Output the [x, y] coordinate of the center of the cell containing the given text.  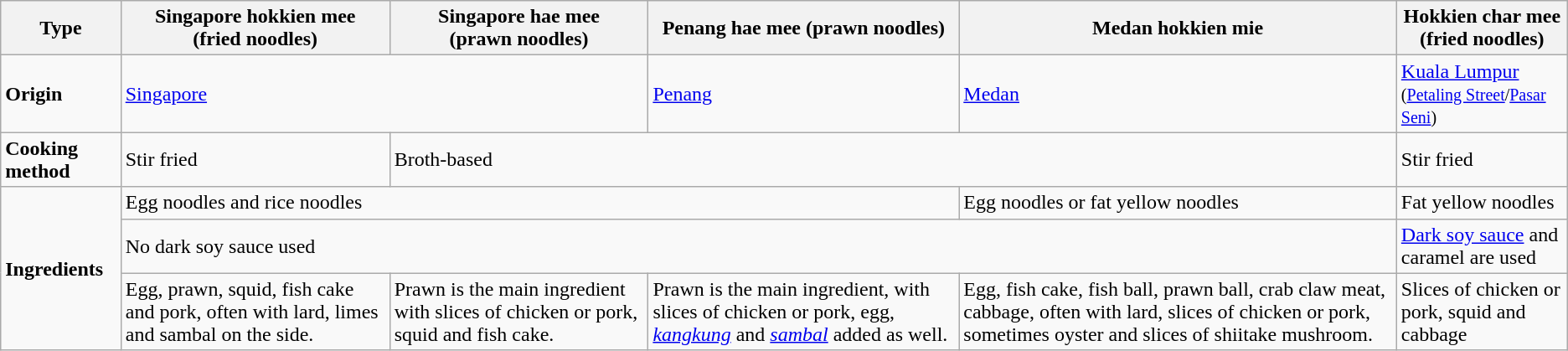
Singapore hae mee(prawn noodles) [519, 28]
Penang hae mee (prawn noodles) [804, 28]
Egg noodles or fat yellow noodles [1178, 203]
Medan hokkien mie [1178, 28]
Singapore [384, 94]
Broth-based [893, 159]
Penang [804, 94]
Cooking method [60, 159]
Origin [60, 94]
Egg noodles and rice noodles [539, 203]
Singapore hokkien mee(fried noodles) [255, 28]
Ingredients [60, 268]
Type [60, 28]
Egg, prawn, squid, fish cake and pork, often with lard, limes and sambal on the side. [255, 312]
Fat yellow noodles [1482, 203]
Dark soy sauce and caramel are used [1482, 246]
Slices of chicken or pork, squid and cabbage [1482, 312]
Kuala Lumpur (Petaling Street/Pasar Seni) [1482, 94]
Medan [1178, 94]
Prawn is the main ingredient, with slices of chicken or pork, egg, kangkung and sambal added as well. [804, 312]
Prawn is the main ingredient with slices of chicken or pork, squid and fish cake. [519, 312]
No dark soy sauce used [759, 246]
Hokkien char mee(fried noodles) [1482, 28]
